For the text-containing cell, return its midpoint in (x, y) coordinate format. 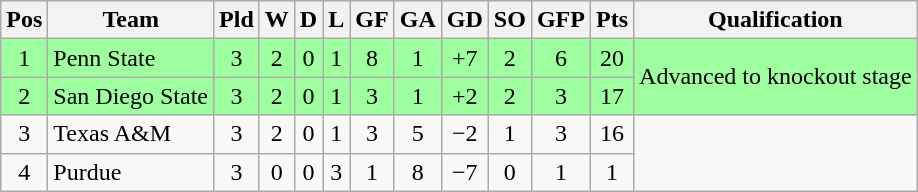
16 (612, 134)
Texas A&M (131, 134)
L (336, 20)
San Diego State (131, 96)
Team (131, 20)
D (308, 20)
+2 (464, 96)
−7 (464, 172)
GF (372, 20)
GFP (560, 20)
Qualification (776, 20)
SO (510, 20)
4 (24, 172)
W (276, 20)
6 (560, 58)
Pts (612, 20)
Pos (24, 20)
GD (464, 20)
+7 (464, 58)
5 (418, 134)
Pld (237, 20)
17 (612, 96)
Purdue (131, 172)
−2 (464, 134)
20 (612, 58)
GA (418, 20)
Advanced to knockout stage (776, 77)
Penn State (131, 58)
